Output the [X, Y] coordinate of the center of the cell containing the given text.  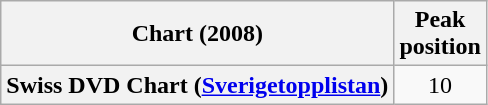
Chart (2008) [198, 34]
Swiss DVD Chart (Sverigetopplistan) [198, 85]
10 [440, 85]
Peakposition [440, 34]
